Determine the [X, Y] coordinate at the center of the cell enclosing the given text.  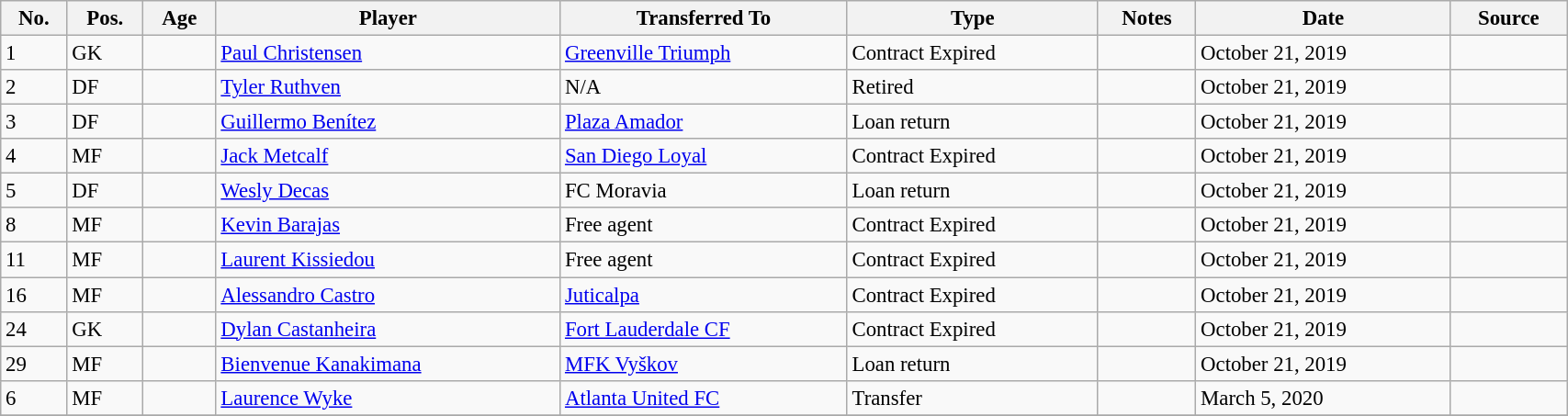
No. [34, 18]
Transfer [972, 398]
Greenville Triumph [704, 53]
2 [34, 87]
Pos. [105, 18]
4 [34, 156]
San Diego Loyal [704, 156]
Fort Lauderdale CF [704, 329]
Transferred To [704, 18]
N/A [704, 87]
Plaza Amador [704, 122]
March 5, 2020 [1323, 398]
Kevin Barajas [388, 225]
Alessandro Castro [388, 295]
Player [388, 18]
Juticalpa [704, 295]
24 [34, 329]
5 [34, 191]
Source [1508, 18]
Dylan Castanheira [388, 329]
11 [34, 260]
1 [34, 53]
16 [34, 295]
Tyler Ruthven [388, 87]
MFK Vyškov [704, 364]
29 [34, 364]
Laurent Kissiedou [388, 260]
Bienvenue Kanakimana [388, 364]
FC Moravia [704, 191]
Wesly Decas [388, 191]
Age [180, 18]
Type [972, 18]
Jack Metcalf [388, 156]
Retired [972, 87]
Date [1323, 18]
Paul Christensen [388, 53]
3 [34, 122]
Notes [1146, 18]
6 [34, 398]
8 [34, 225]
Atlanta United FC [704, 398]
Laurence Wyke [388, 398]
Guillermo Benítez [388, 122]
